From the cell containing the given text, extract its center point as (x, y) coordinate. 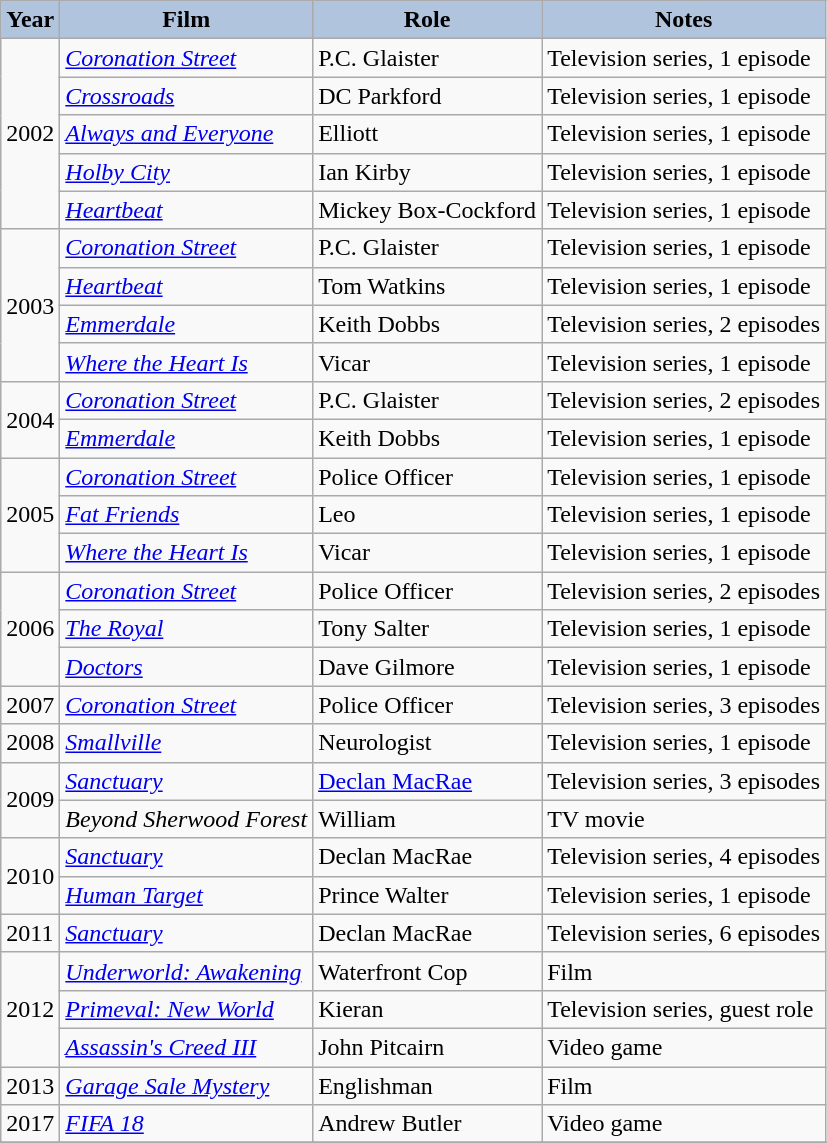
Garage Sale Mystery (186, 1085)
2003 (30, 305)
2017 (30, 1124)
DC Parkford (428, 96)
Notes (684, 20)
TV movie (684, 819)
2012 (30, 1009)
Smallville (186, 743)
Crossroads (186, 96)
2005 (30, 515)
Role (428, 20)
Year (30, 20)
The Royal (186, 629)
Englishman (428, 1085)
Kieran (428, 1009)
Human Target (186, 895)
Ian Kirby (428, 172)
Holby City (186, 172)
2004 (30, 419)
2006 (30, 629)
Television series, 4 episodes (684, 857)
2008 (30, 743)
Fat Friends (186, 515)
Tony Salter (428, 629)
Neurologist (428, 743)
Waterfront Cop (428, 971)
Leo (428, 515)
Mickey Box-Cockford (428, 210)
William (428, 819)
2013 (30, 1085)
Tom Watkins (428, 286)
2007 (30, 705)
Dave Gilmore (428, 667)
Beyond Sherwood Forest (186, 819)
Primeval: New World (186, 1009)
Elliott (428, 134)
Underworld: Awakening (186, 971)
Television series, guest role (684, 1009)
John Pitcairn (428, 1047)
2011 (30, 933)
Television series, 6 episodes (684, 933)
Always and Everyone (186, 134)
Assassin's Creed III (186, 1047)
2009 (30, 800)
2010 (30, 876)
2002 (30, 134)
Andrew Butler (428, 1124)
FIFA 18 (186, 1124)
Prince Walter (428, 895)
Doctors (186, 667)
